Locate the cell with the specified text and output its [x, y] center coordinate. 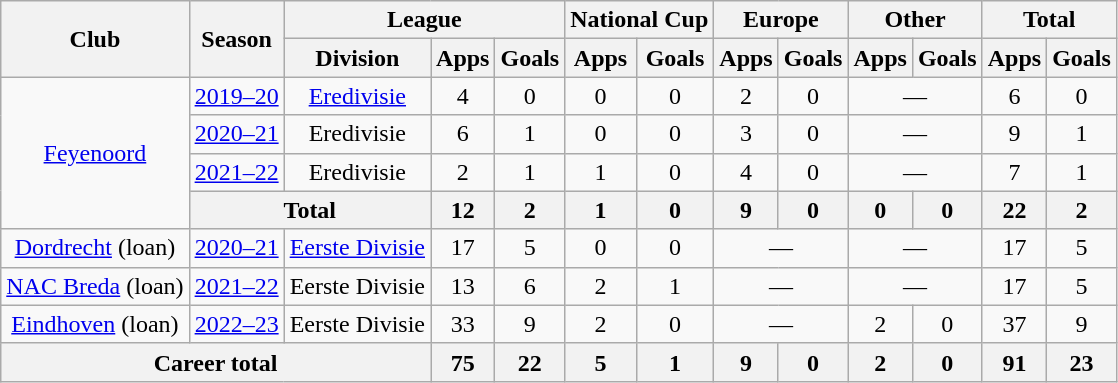
Club [95, 39]
League [424, 20]
7 [1014, 172]
National Cup [640, 20]
Dordrecht (loan) [95, 248]
Feyenoord [95, 153]
Eindhoven (loan) [95, 324]
Europe [781, 20]
Other [915, 20]
13 [463, 286]
NAC Breda (loan) [95, 286]
12 [463, 210]
Division [357, 58]
2019–20 [236, 96]
75 [463, 362]
Season [236, 39]
2022–23 [236, 324]
91 [1014, 362]
37 [1014, 324]
Career total [216, 362]
3 [746, 134]
33 [463, 324]
23 [1082, 362]
